From the cell containing the given text, extract its center point as [x, y] coordinate. 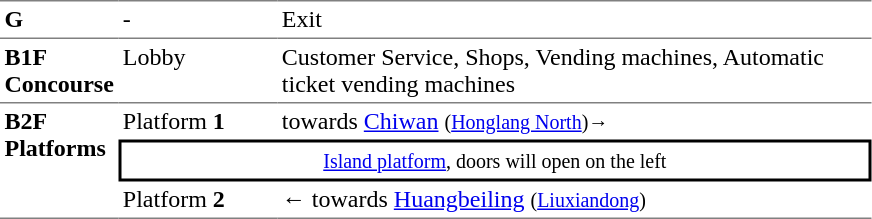
Island platform, doors will open on the left [494, 161]
Lobby [198, 71]
Platform 1 [198, 122]
G [59, 19]
towards Chiwan (Honglang North)→ [574, 122]
B1FConcourse [59, 71]
- [198, 19]
Exit [574, 19]
Customer Service, Shops, Vending machines, Automatic ticket vending machines [574, 71]
